Return [X, Y] of the center of cell containing provided text 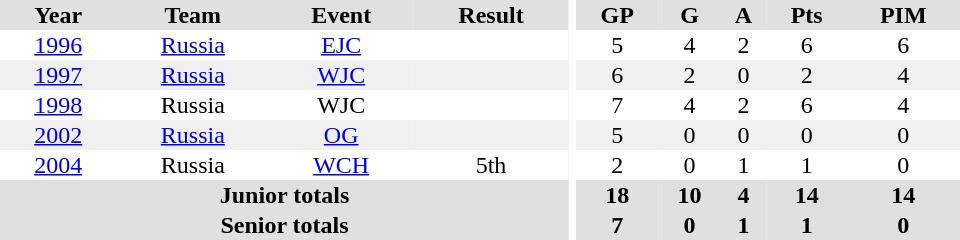
1997 [58, 75]
2004 [58, 165]
GP [618, 15]
G [690, 15]
18 [618, 195]
Team [192, 15]
EJC [341, 45]
Junior totals [284, 195]
WCH [341, 165]
5th [491, 165]
Pts [807, 15]
2002 [58, 135]
A [743, 15]
Event [341, 15]
10 [690, 195]
1996 [58, 45]
Year [58, 15]
Senior totals [284, 225]
1998 [58, 105]
OG [341, 135]
PIM [904, 15]
Result [491, 15]
